Extract the (x, y) coordinate from the center of the cell holding the provided text.  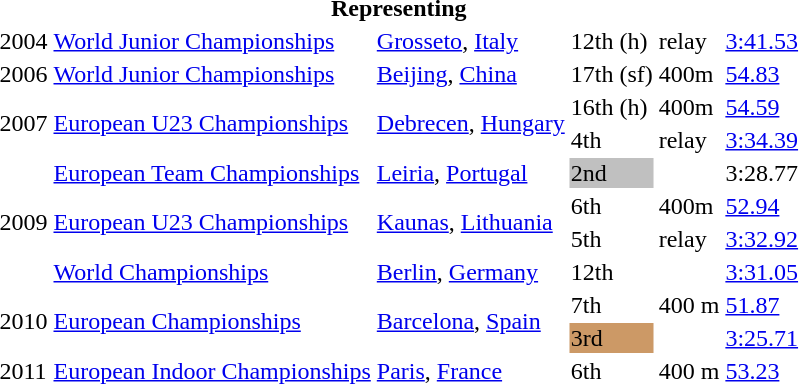
World Championships (212, 272)
12th (612, 272)
Beijing, China (470, 74)
5th (612, 239)
Kaunas, Lithuania (470, 222)
Grosseto, Italy (470, 41)
European Team Championships (212, 173)
7th (612, 305)
17th (sf) (612, 74)
Debrecen, Hungary (470, 124)
16th (h) (612, 107)
2nd (612, 173)
Berlin, Germany (470, 272)
European Championships (212, 322)
12th (h) (612, 41)
Leiria, Portugal (470, 173)
6th (612, 206)
4th (612, 140)
Barcelona, Spain (470, 322)
400 m (689, 305)
3rd (612, 338)
